Capture the cell that displays the provided text and extract its (X, Y) central coordinate. 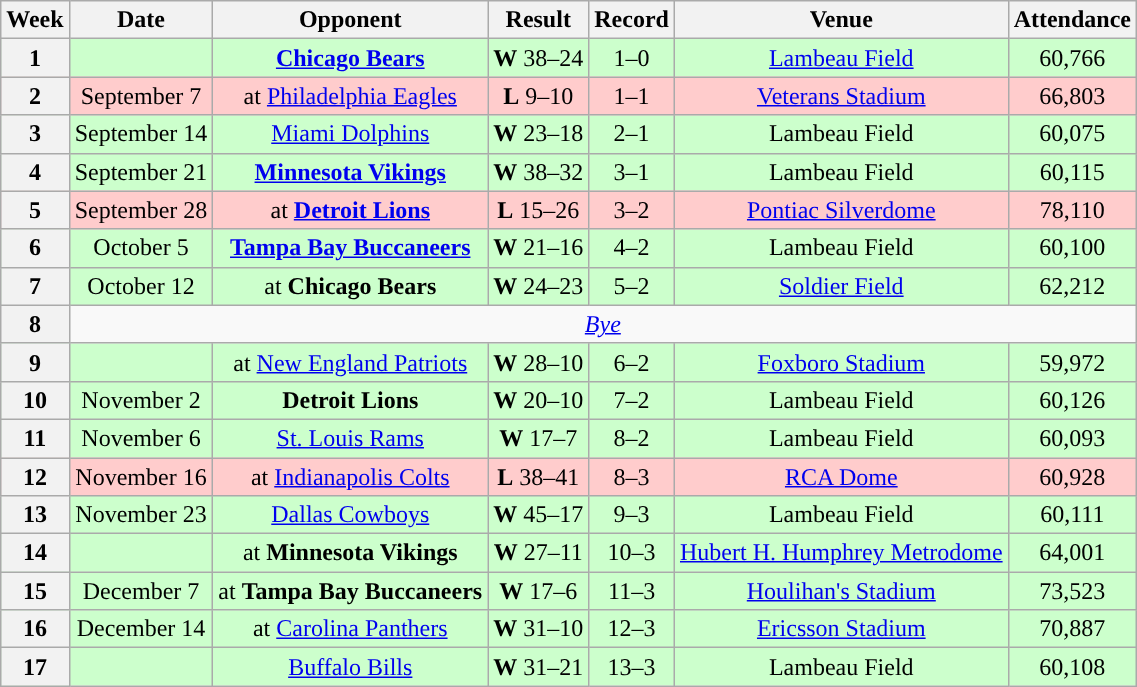
7–2 (632, 400)
60,928 (1072, 477)
1–1 (632, 96)
73,523 (1072, 591)
1–0 (632, 58)
Minnesota Vikings (350, 172)
Veterans Stadium (841, 96)
Result (538, 20)
Venue (841, 20)
Pontiac Silverdome (841, 210)
L 9–10 (538, 96)
59,972 (1072, 362)
Attendance (1072, 20)
2–1 (632, 134)
Buffalo Bills (350, 667)
13–3 (632, 667)
10 (35, 400)
W 45–17 (538, 515)
at Chicago Bears (350, 286)
9 (35, 362)
Opponent (350, 20)
November 23 (141, 515)
W 38–32 (538, 172)
60,766 (1072, 58)
2 (35, 96)
4–2 (632, 248)
1 (35, 58)
W 17–7 (538, 438)
17 (35, 667)
7 (35, 286)
September 28 (141, 210)
Miami Dolphins (350, 134)
Ericsson Stadium (841, 629)
6–2 (632, 362)
November 6 (141, 438)
St. Louis Rams (350, 438)
at Carolina Panthers (350, 629)
8–3 (632, 477)
13 (35, 515)
60,093 (1072, 438)
Hubert H. Humphrey Metrodome (841, 553)
Soldier Field (841, 286)
60,115 (1072, 172)
3–1 (632, 172)
60,108 (1072, 667)
December 14 (141, 629)
at New England Patriots (350, 362)
15 (35, 591)
60,111 (1072, 515)
78,110 (1072, 210)
at Minnesota Vikings (350, 553)
Foxboro Stadium (841, 362)
Date (141, 20)
9–3 (632, 515)
Houlihan's Stadium (841, 591)
16 (35, 629)
Detroit Lions (350, 400)
L 15–26 (538, 210)
W 24–23 (538, 286)
December 7 (141, 591)
October 5 (141, 248)
W 23–18 (538, 134)
60,075 (1072, 134)
Chicago Bears (350, 58)
5 (35, 210)
W 20–10 (538, 400)
66,803 (1072, 96)
70,887 (1072, 629)
W 17–6 (538, 591)
62,212 (1072, 286)
W 38–24 (538, 58)
at Indianapolis Colts (350, 477)
11 (35, 438)
at Philadelphia Eagles (350, 96)
14 (35, 553)
at Tampa Bay Buccaneers (350, 591)
5–2 (632, 286)
6 (35, 248)
3–2 (632, 210)
September 21 (141, 172)
10–3 (632, 553)
W 27–11 (538, 553)
November 16 (141, 477)
3 (35, 134)
at Detroit Lions (350, 210)
Tampa Bay Buccaneers (350, 248)
September 7 (141, 96)
Dallas Cowboys (350, 515)
12–3 (632, 629)
4 (35, 172)
Week (35, 20)
64,001 (1072, 553)
W 21–16 (538, 248)
Bye (602, 324)
November 2 (141, 400)
60,126 (1072, 400)
W 28–10 (538, 362)
12 (35, 477)
8 (35, 324)
L 38–41 (538, 477)
RCA Dome (841, 477)
60,100 (1072, 248)
Record (632, 20)
W 31–21 (538, 667)
11–3 (632, 591)
8–2 (632, 438)
September 14 (141, 134)
October 12 (141, 286)
W 31–10 (538, 629)
